From the cell containing the given text, extract its center point as (X, Y) coordinate. 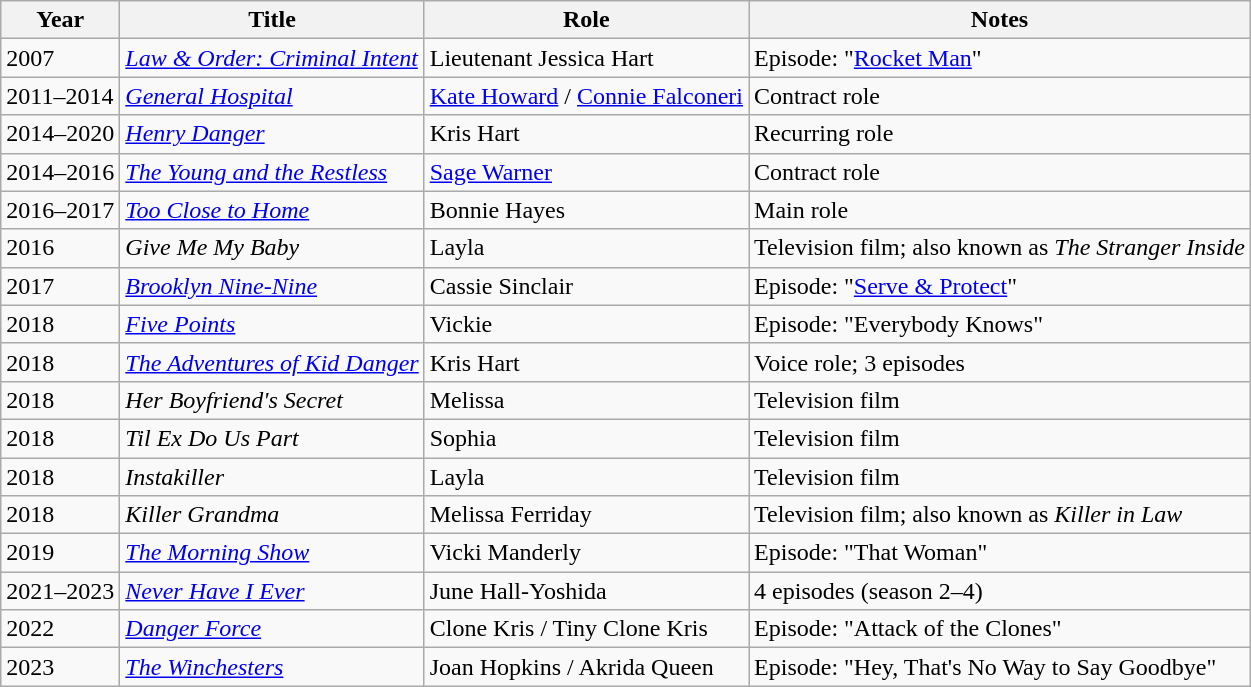
Television film; also known as Killer in Law (1000, 515)
Henry Danger (272, 134)
Law & Order: Criminal Intent (272, 58)
2016 (60, 248)
Bonnie Hayes (586, 210)
The Winchesters (272, 667)
Instakiller (272, 477)
2023 (60, 667)
Year (60, 20)
2014–2016 (60, 172)
Title (272, 20)
2014–2020 (60, 134)
Sage Warner (586, 172)
Episode: "Rocket Man" (1000, 58)
The Morning Show (272, 553)
Five Points (272, 324)
Clone Kris / Tiny Clone Kris (586, 629)
Melissa (586, 400)
4 episodes (season 2–4) (1000, 591)
Cassie Sinclair (586, 286)
Melissa Ferriday (586, 515)
Vickie (586, 324)
Joan Hopkins / Akrida Queen (586, 667)
Notes (1000, 20)
Episode: "Serve & Protect" (1000, 286)
The Adventures of Kid Danger (272, 362)
Til Ex Do Us Part (272, 438)
2022 (60, 629)
Vicki Manderly (586, 553)
Voice role; 3 episodes (1000, 362)
Killer Grandma (272, 515)
2007 (60, 58)
2017 (60, 286)
Recurring role (1000, 134)
The Young and the Restless (272, 172)
Episode: "Everybody Knows" (1000, 324)
Never Have I Ever (272, 591)
Brooklyn Nine-Nine (272, 286)
Kate Howard / Connie Falconeri (586, 96)
2021–2023 (60, 591)
General Hospital (272, 96)
2019 (60, 553)
Television film; also known as The Stranger Inside (1000, 248)
Sophia (586, 438)
Give Me My Baby (272, 248)
June Hall-Yoshida (586, 591)
Danger Force (272, 629)
Her Boyfriend's Secret (272, 400)
Episode: "Attack of the Clones" (1000, 629)
Role (586, 20)
2011–2014 (60, 96)
Lieutenant Jessica Hart (586, 58)
Episode: "That Woman" (1000, 553)
Episode: "Hey, That's No Way to Say Goodbye" (1000, 667)
2016–2017 (60, 210)
Too Close to Home (272, 210)
Main role (1000, 210)
